Scan for the cell matching the given text and deliver its (x, y) coordinate at center. 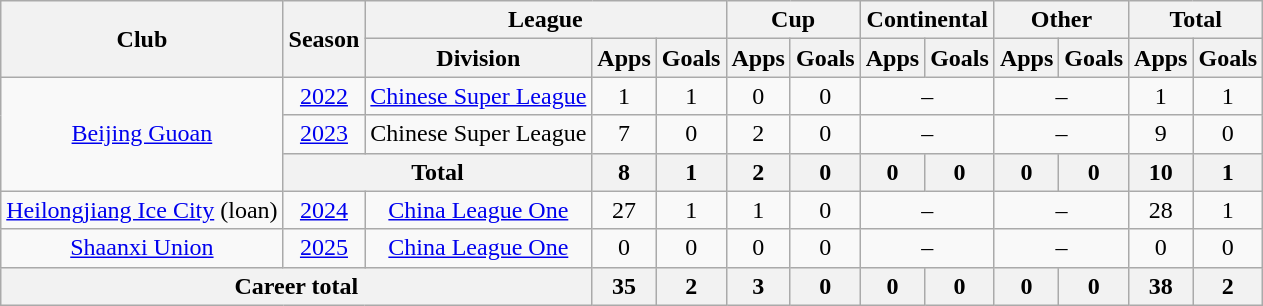
28 (1161, 210)
9 (1161, 134)
38 (1161, 286)
Shaanxi Union (142, 248)
2023 (324, 134)
10 (1161, 172)
3 (758, 286)
35 (624, 286)
Other (1061, 20)
Season (324, 39)
7 (624, 134)
League (546, 20)
Career total (296, 286)
Division (478, 58)
2022 (324, 96)
Continental (927, 20)
8 (624, 172)
2025 (324, 248)
Club (142, 39)
Heilongjiang Ice City (loan) (142, 210)
27 (624, 210)
2024 (324, 210)
Beijing Guoan (142, 134)
Cup (793, 20)
